Identify which cell holds the provided text, then report its (x, y) central coordinate. 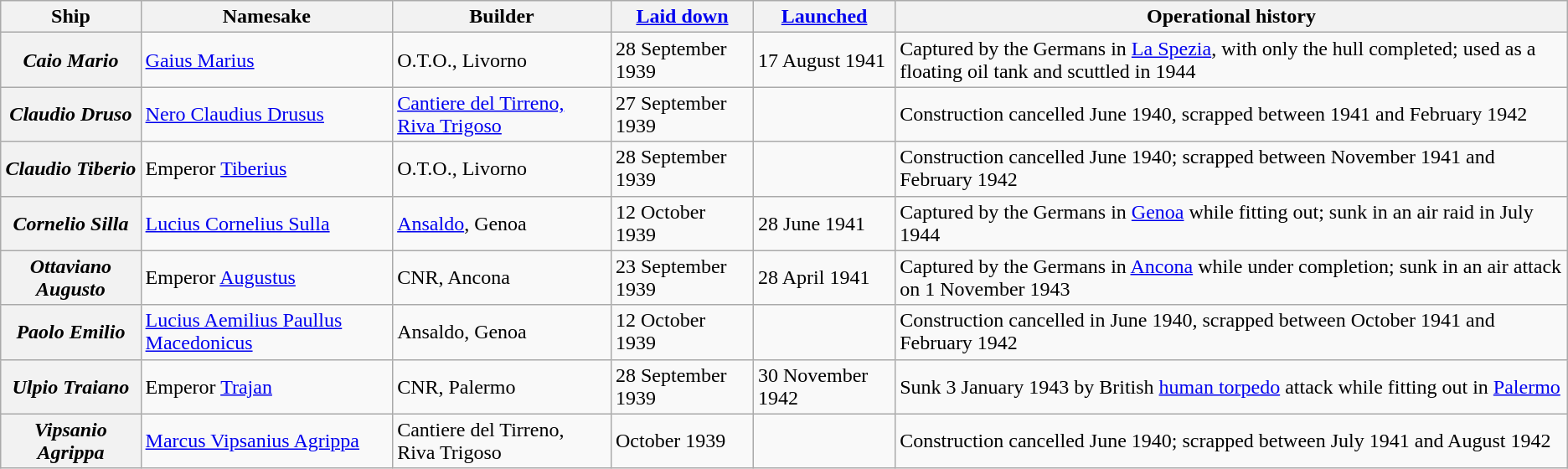
Construction cancelled in June 1940, scrapped between October 1941 and February 1942 (1231, 332)
Gaius Marius (266, 60)
Cornelio Silla (70, 223)
Operational history (1231, 17)
Claudio Tiberio (70, 169)
Lucius Cornelius Sulla (266, 223)
27 September 1939 (682, 114)
Captured by the Germans in Genoa while fitting out; sunk in an air raid in July 1944 (1231, 223)
23 September 1939 (682, 278)
Construction cancelled June 1940, scrapped between 1941 and February 1942 (1231, 114)
Launched (824, 17)
Captured by the Germans in La Spezia, with only the hull completed; used as a floating oil tank and scuttled in 1944 (1231, 60)
30 November 1942 (824, 387)
Laid down (682, 17)
Nero Claudius Drusus (266, 114)
Vipsanio Agrippa (70, 441)
CNR, Palermo (503, 387)
Namesake (266, 17)
Captured by the Germans in Ancona while under completion; sunk in an air attack on 1 November 1943 (1231, 278)
October 1939 (682, 441)
28 April 1941 (824, 278)
Claudio Druso (70, 114)
Lucius Aemilius Paullus Macedonicus (266, 332)
28 June 1941 (824, 223)
Ottaviano Augusto (70, 278)
Ship (70, 17)
Emperor Trajan (266, 387)
Marcus Vipsanius Agrippa (266, 441)
Emperor Augustus (266, 278)
Builder (503, 17)
Ulpio Traiano (70, 387)
Sunk 3 January 1943 by British human torpedo attack while fitting out in Palermo (1231, 387)
Construction cancelled June 1940; scrapped between July 1941 and August 1942 (1231, 441)
Caio Mario (70, 60)
Paolo Emilio (70, 332)
Emperor Tiberius (266, 169)
Construction cancelled June 1940; scrapped between November 1941 and February 1942 (1231, 169)
CNR, Ancona (503, 278)
17 August 1941 (824, 60)
